Search for the cell housing the specified text and yield its [x, y] center coordinate. 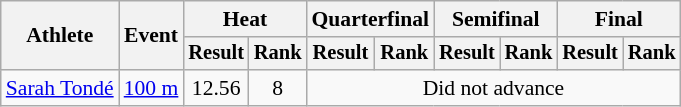
100 m [152, 88]
Semifinal [496, 19]
Event [152, 36]
12.56 [216, 88]
8 [278, 88]
Heat [244, 19]
Quarterfinal [371, 19]
Did not advance [494, 88]
Athlete [60, 36]
Final [618, 19]
Sarah Tondé [60, 88]
